For the text-containing cell, return its midpoint in [x, y] coordinate format. 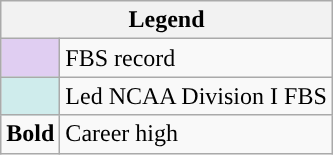
FBS record [196, 58]
Led NCAA Division I FBS [196, 96]
Bold [30, 134]
Legend [167, 20]
Career high [196, 134]
